For the text-containing cell, return its midpoint in (X, Y) coordinate format. 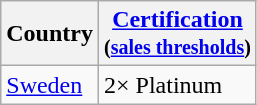
Sweden (50, 85)
Country (50, 34)
2× Platinum (177, 85)
Certification(sales thresholds) (177, 34)
